Return [x, y] of the center of cell containing provided text 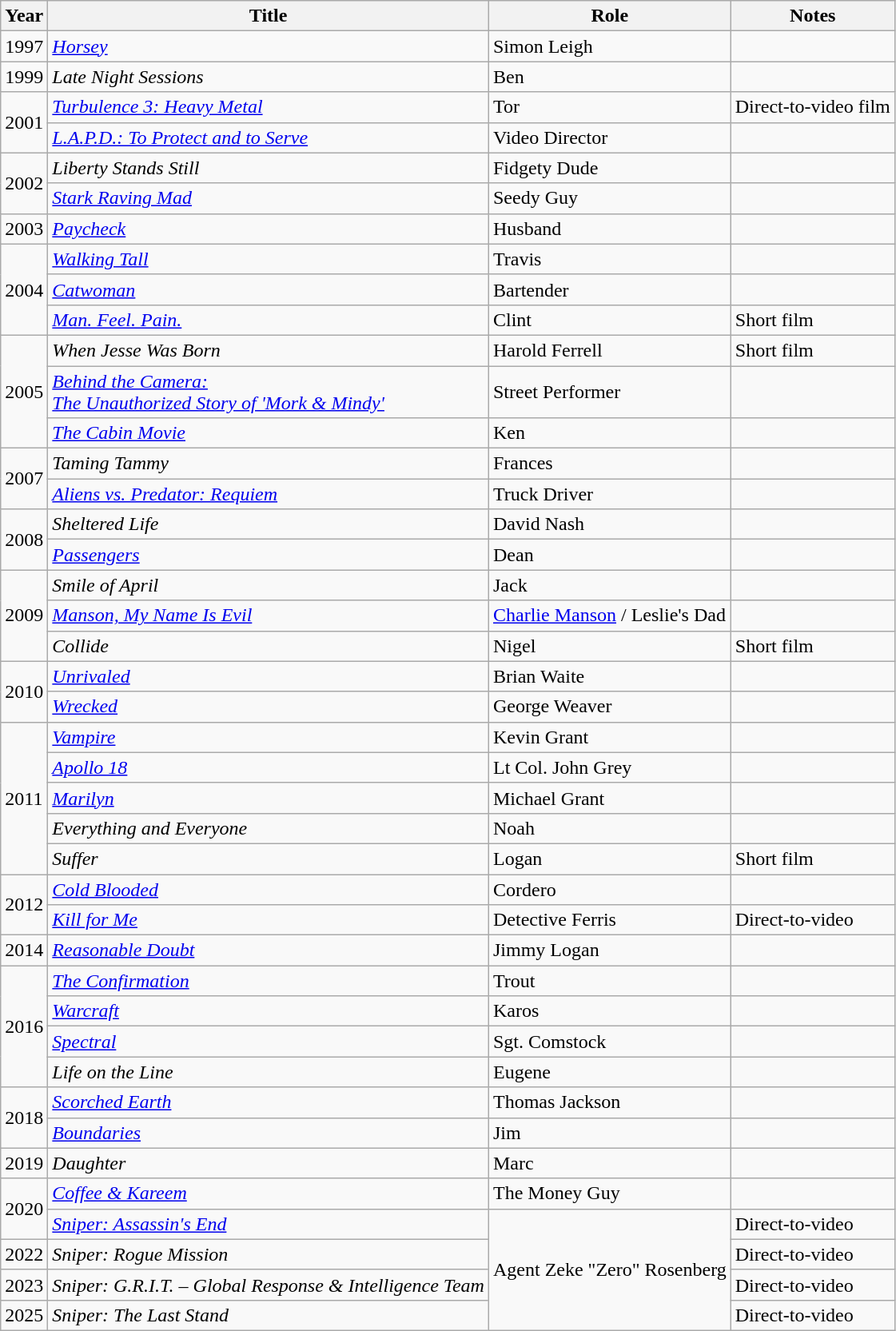
The Confirmation [269, 981]
When Jesse Was Born [269, 350]
Sgt. Comstock [609, 1042]
Jim [609, 1133]
Coffee & Kareem [269, 1194]
Wrecked [269, 707]
Turbulence 3: Heavy Metal [269, 107]
Everything and Everyone [269, 828]
2008 [24, 540]
2014 [24, 950]
2010 [24, 691]
Detective Ferris [609, 920]
2011 [24, 798]
Unrivaled [269, 676]
2022 [24, 1254]
Reasonable Doubt [269, 950]
2005 [24, 392]
2007 [24, 479]
Sheltered Life [269, 524]
Title [269, 16]
Harold Ferrell [609, 350]
2009 [24, 616]
Ben [609, 77]
Brian Waite [609, 676]
Notes [812, 16]
Marc [609, 1163]
Sniper: G.R.I.T. – Global Response & Intelligence Team [269, 1285]
Paycheck [269, 229]
Late Night Sessions [269, 77]
Horsey [269, 46]
Jimmy Logan [609, 950]
Vampire [269, 737]
Frances [609, 464]
Logan [609, 859]
Karos [609, 1011]
1997 [24, 46]
Video Director [609, 137]
Truck Driver [609, 494]
Jack [609, 585]
Year [24, 16]
2020 [24, 1209]
2018 [24, 1118]
Ken [609, 433]
Behind the Camera:The Unauthorized Story of 'Mork & Mindy' [269, 392]
Scorched Earth [269, 1102]
Role [609, 16]
Taming Tammy [269, 464]
2023 [24, 1285]
Clint [609, 320]
Spectral [269, 1042]
Seedy Guy [609, 198]
Man. Feel. Pain. [269, 320]
Cordero [609, 890]
Bartender [609, 289]
L.A.P.D.: To Protect and to Serve [269, 137]
Manson, My Name Is Evil [269, 616]
Street Performer [609, 392]
Walking Tall [269, 259]
Apollo 18 [269, 767]
Trout [609, 981]
Sniper: Rogue Mission [269, 1254]
Life on the Line [269, 1072]
David Nash [609, 524]
Simon Leigh [609, 46]
2019 [24, 1163]
Nigel [609, 646]
Tor [609, 107]
2003 [24, 229]
2001 [24, 122]
Collide [269, 646]
Marilyn [269, 798]
Stark Raving Mad [269, 198]
1999 [24, 77]
Smile of April [269, 585]
Aliens vs. Predator: Requiem [269, 494]
Passengers [269, 555]
Kevin Grant [609, 737]
Catwoman [269, 289]
Thomas Jackson [609, 1102]
Noah [609, 828]
2016 [24, 1026]
Cold Blooded [269, 890]
Eugene [609, 1072]
The Money Guy [609, 1194]
Direct-to-video film [812, 107]
Warcraft [269, 1011]
Kill for Me [269, 920]
Boundaries [269, 1133]
The Cabin Movie [269, 433]
Daughter [269, 1163]
Charlie Manson / Leslie's Dad [609, 616]
George Weaver [609, 707]
2025 [24, 1315]
Sniper: The Last Stand [269, 1315]
Dean [609, 555]
Liberty Stands Still [269, 168]
2002 [24, 183]
Lt Col. John Grey [609, 767]
Sniper: Assassin's End [269, 1224]
Fidgety Dude [609, 168]
Husband [609, 229]
2004 [24, 289]
Suffer [269, 859]
Travis [609, 259]
2012 [24, 905]
Agent Zeke "Zero" Rosenberg [609, 1269]
Michael Grant [609, 798]
